For the text-containing cell, return its midpoint in (x, y) coordinate format. 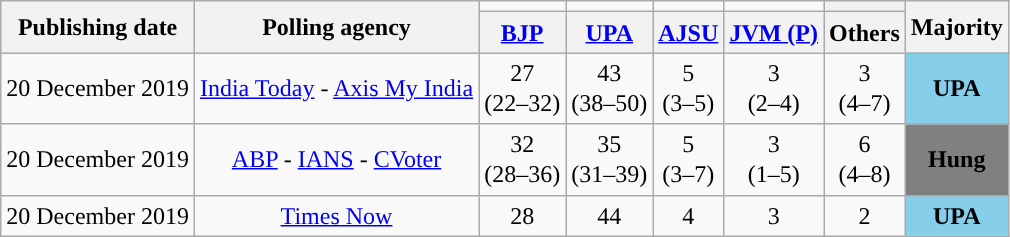
AJSU (688, 32)
BJP (522, 32)
5(3–5) (688, 88)
ABP - IANS - CVoter (336, 160)
32(28–36) (522, 160)
6(4–8) (865, 160)
43(38–50) (610, 88)
India Today - Axis My India (336, 88)
Hung (956, 160)
44 (610, 216)
2 (865, 216)
3(1–5) (774, 160)
Times Now (336, 216)
Publishing date (98, 27)
28 (522, 216)
Polling agency (336, 27)
Majority (956, 27)
JVM (P) (774, 32)
5(3–7) (688, 160)
3 (774, 216)
3(2–4) (774, 88)
Others (865, 32)
27(22–32) (522, 88)
3(4–7) (865, 88)
35(31–39) (610, 160)
4 (688, 216)
